Find where the given text appears and provide that cell's center as [x, y] coordinate. 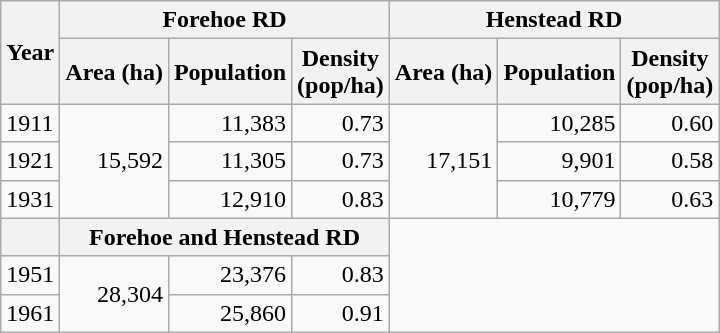
0.91 [341, 313]
0.60 [670, 123]
Forehoe and Henstead RD [224, 237]
28,304 [114, 294]
25,860 [230, 313]
15,592 [114, 161]
9,901 [560, 161]
12,910 [230, 199]
Forehoe RD [224, 20]
0.58 [670, 161]
11,383 [230, 123]
1931 [30, 199]
1951 [30, 275]
1961 [30, 313]
Henstead RD [554, 20]
1911 [30, 123]
Year [30, 52]
23,376 [230, 275]
1921 [30, 161]
11,305 [230, 161]
0.63 [670, 199]
10,779 [560, 199]
17,151 [444, 161]
10,285 [560, 123]
